Extract the (X, Y) coordinate from the center of the cell holding the provided text.  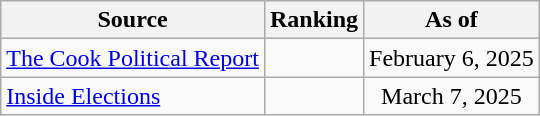
February 6, 2025 (452, 58)
March 7, 2025 (452, 96)
The Cook Political Report (133, 58)
Source (133, 20)
Ranking (314, 20)
Inside Elections (133, 96)
As of (452, 20)
